Pinpoint the cell where the given text exists, returning its (x, y) midpoint coordinate. 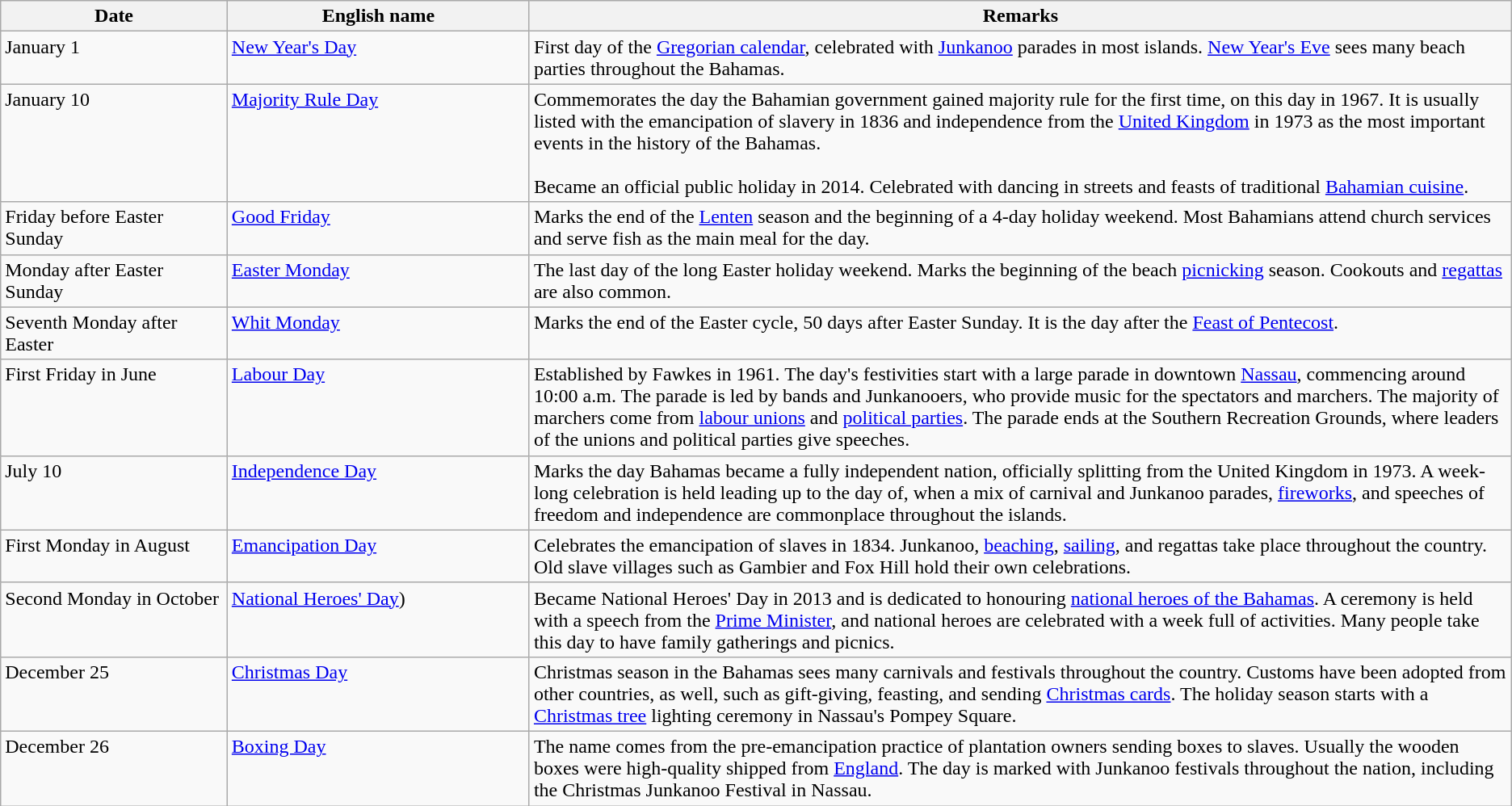
Remarks (1020, 16)
Whit Monday (378, 333)
First Monday in August (115, 556)
Majority Rule Day (378, 143)
Labour Day (378, 407)
First day of the Gregorian calendar, celebrated with Junkanoo parades in most islands. New Year's Eve sees many beach parties throughout the Bahamas. (1020, 58)
First Friday in June (115, 407)
Independence Day (378, 493)
Emancipation Day (378, 556)
Marks the end of the Easter cycle, 50 days after Easter Sunday. It is the day after the Feast of Pentecost. (1020, 333)
January 10 (115, 143)
National Heroes' Day) (378, 619)
Date (115, 16)
Easter Monday (378, 281)
Friday before Easter Sunday (115, 228)
Second Monday in October (115, 619)
Seventh Monday after Easter (115, 333)
Boxing Day (378, 768)
December 25 (115, 694)
New Year's Day (378, 58)
Monday after Easter Sunday (115, 281)
Good Friday (378, 228)
Christmas Day (378, 694)
The last day of the long Easter holiday weekend. Marks the beginning of the beach picnicking season. Cookouts and regattas are also common. (1020, 281)
English name (378, 16)
January 1 (115, 58)
July 10 (115, 493)
December 26 (115, 768)
